Provide the (X, Y) coordinate of the cell's center where the given text is located.  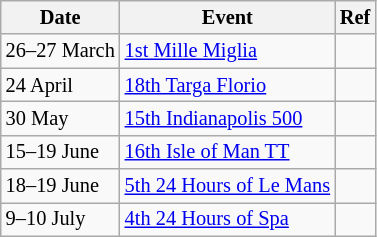
Ref (355, 17)
4th 24 Hours of Spa (228, 219)
Date (60, 17)
15th Indianapolis 500 (228, 118)
24 April (60, 85)
1st Mille Miglia (228, 51)
9–10 July (60, 219)
30 May (60, 118)
Event (228, 17)
16th Isle of Man TT (228, 152)
5th 24 Hours of Le Mans (228, 186)
18th Targa Florio (228, 85)
18–19 June (60, 186)
15–19 June (60, 152)
26–27 March (60, 51)
